Extract the [x, y] coordinate from the center of the cell holding the provided text.  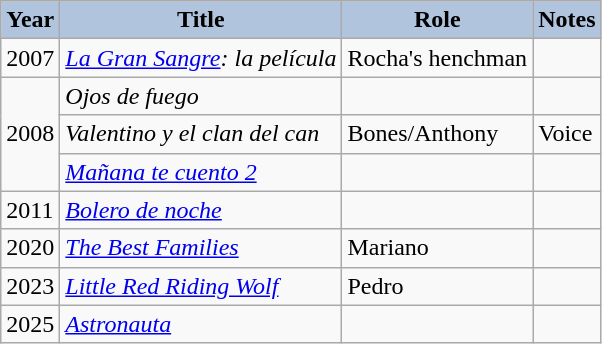
Voice [567, 134]
2007 [30, 58]
Mañana te cuento 2 [201, 172]
2025 [30, 324]
2008 [30, 134]
Astronauta [201, 324]
The Best Families [201, 248]
Little Red Riding Wolf [201, 286]
Valentino y el clan del can [201, 134]
2020 [30, 248]
Title [201, 20]
Notes [567, 20]
2011 [30, 210]
2023 [30, 286]
Ojos de fuego [201, 96]
Year [30, 20]
Mariano [438, 248]
Pedro [438, 286]
La Gran Sangre: la película [201, 58]
Rocha's henchman [438, 58]
Bolero de noche [201, 210]
Role [438, 20]
Bones/Anthony [438, 134]
